Scan for the cell matching the given text and deliver its [x, y] coordinate at center. 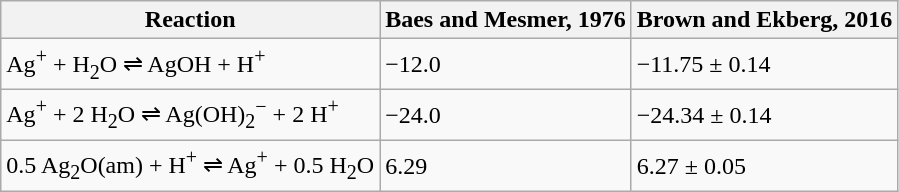
Brown and Ekberg, 2016 [764, 20]
−24.34 ± 0.14 [764, 116]
−24.0 [506, 116]
6.27 ± 0.05 [764, 166]
6.29 [506, 166]
Ag+ + 2 H2O ⇌ Ag(OH)2− + 2 H+ [190, 116]
Reaction [190, 20]
Ag+ + H2O ⇌ AgOH + H+ [190, 64]
−11.75 ± 0.14 [764, 64]
−12.0 [506, 64]
0.5 Ag2O(am) + H+ ⇌ Ag+ + 0.5 H2O [190, 166]
Baes and Mesmer, 1976 [506, 20]
